Return the [x, y] coordinate for the center point of the cell that contains the specified text.  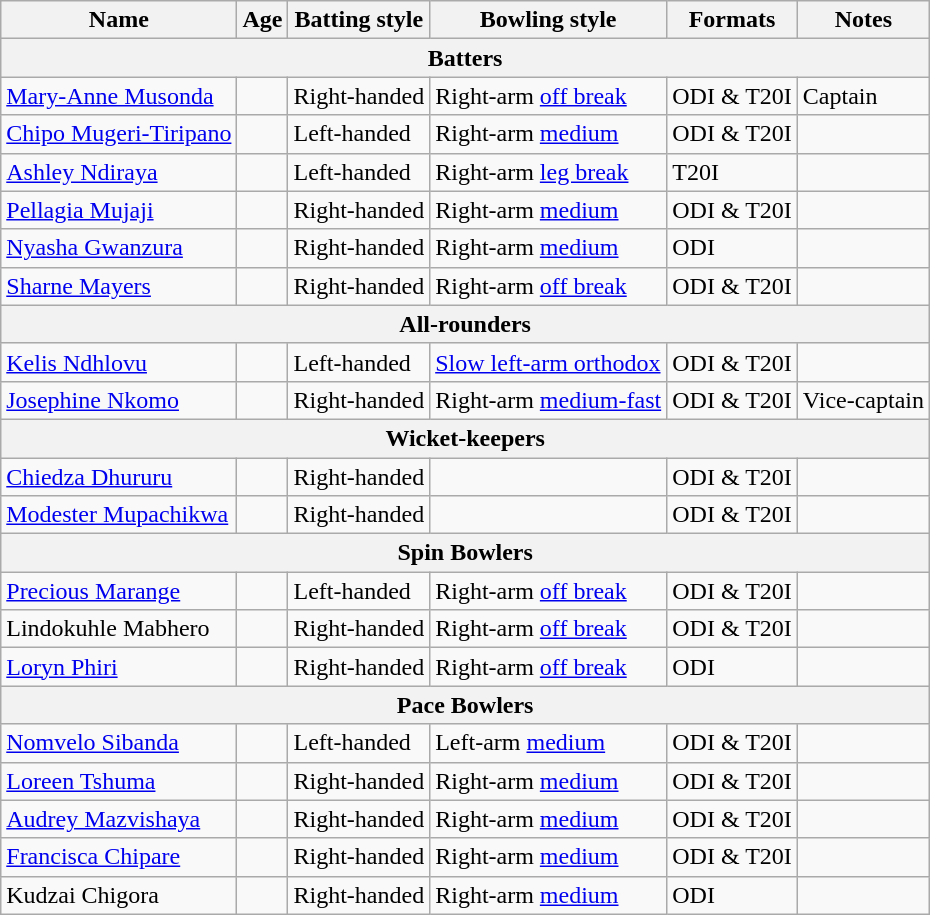
Josephine Nkomo [119, 400]
Nomvelo Sibanda [119, 743]
Audrey Mazvishaya [119, 819]
Vice-captain [863, 400]
Wicket-keepers [466, 438]
Kudzai Chigora [119, 895]
Pellagia Mujaji [119, 210]
Captain [863, 96]
Ashley Ndiraya [119, 172]
Kelis Ndhlovu [119, 362]
T20I [732, 172]
All-rounders [466, 324]
Modester Mupachikwa [119, 515]
Notes [863, 20]
Mary-Anne Musonda [119, 96]
Loryn Phiri [119, 667]
Batting style [359, 20]
Lindokuhle Mabhero [119, 629]
Age [262, 20]
Pace Bowlers [466, 705]
Spin Bowlers [466, 553]
Sharne Mayers [119, 286]
Formats [732, 20]
Slow left-arm orthodox [548, 362]
Left-arm medium [548, 743]
Batters [466, 58]
Loreen Tshuma [119, 781]
Right-arm medium-fast [548, 400]
Precious Marange [119, 591]
Bowling style [548, 20]
Chipo Mugeri-Tiripano [119, 134]
Nyasha Gwanzura [119, 248]
Francisca Chipare [119, 857]
Chiedza Dhururu [119, 477]
Right-arm leg break [548, 172]
Name [119, 20]
